Detect which cell encompasses the target text, then output its (X, Y) center coordinate. 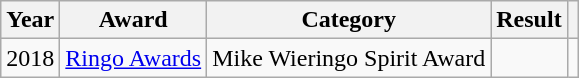
Ringo Awards (134, 58)
Award (134, 20)
Category (349, 20)
Year (30, 20)
Result (529, 20)
Mike Wieringo Spirit Award (349, 58)
2018 (30, 58)
